For the text-containing cell, return its midpoint in (x, y) coordinate format. 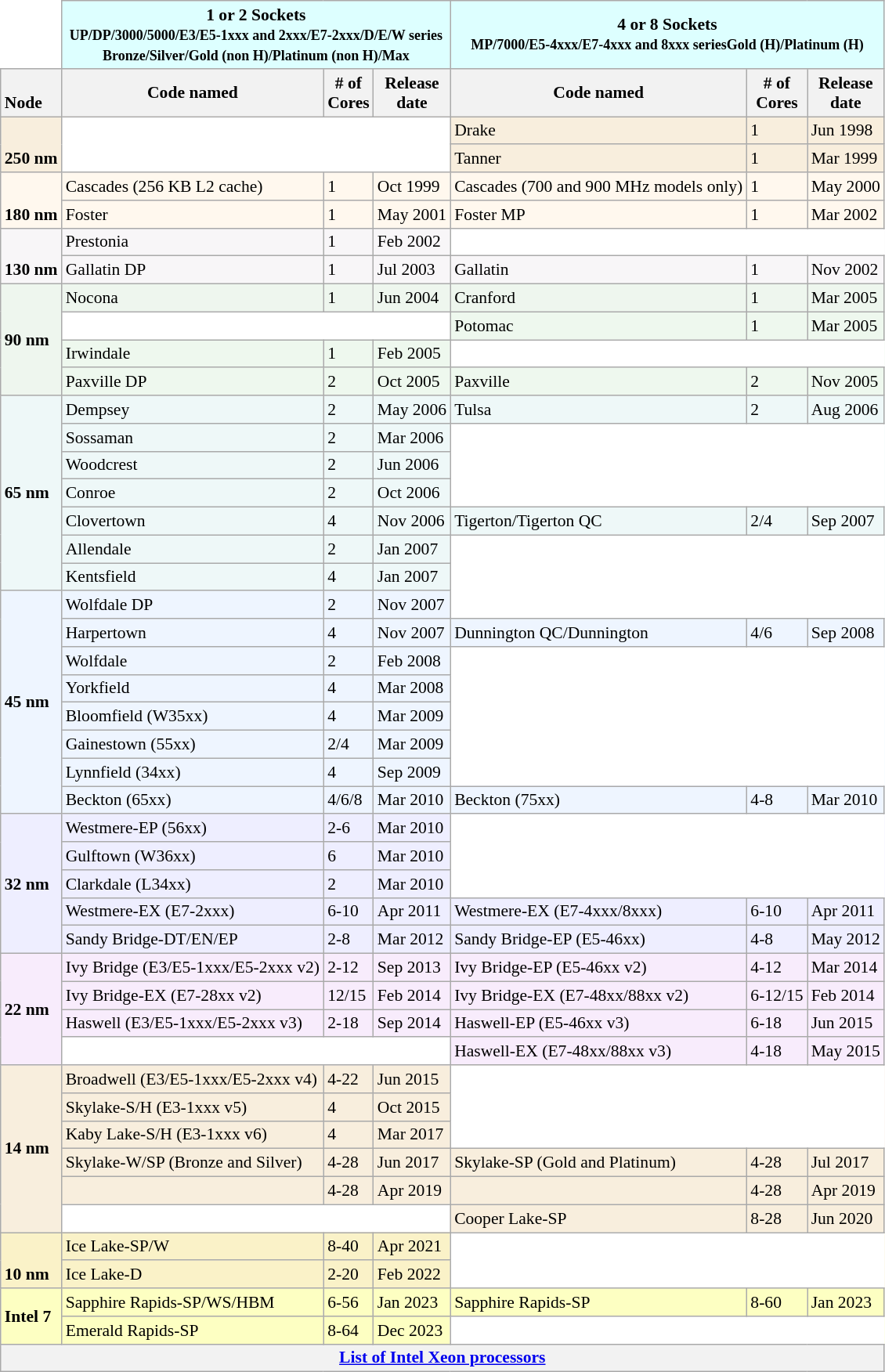
45 nm (31, 703)
Nocona (193, 298)
Emerald Rapids-SP (193, 1330)
Mar 2017 (412, 1135)
6-56 (349, 1302)
Sep 2007 (846, 522)
6 (349, 856)
Ice Lake-SP/W (193, 1247)
Haswell-EP (E5-46xx v3) (598, 1024)
Conroe (193, 493)
Sep 2008 (846, 633)
Haswell-EX (E7-48xx/88xx v3) (598, 1052)
4-22 (349, 1079)
Gallatin DP (193, 270)
Bloomfield (W35xx) (193, 717)
Woodcrest (193, 465)
Kaby Lake-S/H (E3-1xxx v6) (193, 1135)
Mar 1999 (846, 159)
Drake (598, 131)
Haswell (E3/E5-1xxx/E5-2xxx v3) (193, 1024)
Beckton (65xx) (193, 800)
Potomac (598, 326)
Cascades (256 KB L2 cache) (193, 186)
250 nm (31, 144)
Ivy Bridge-EP (E5-46xx v2) (598, 968)
32 nm (31, 884)
Sep 2009 (412, 772)
Ice Lake-D (193, 1275)
Paxville DP (193, 382)
Jun 2017 (412, 1163)
4/6 (777, 633)
Tanner (598, 159)
Tulsa (598, 410)
Nov 2005 (846, 382)
Gulftown (W36xx) (193, 856)
Intel 7 (31, 1316)
Feb 2022 (412, 1275)
Westmere-EX (E7-2xxx) (193, 912)
2-8 (349, 940)
Foster MP (598, 215)
Skylake-W/SP (Bronze and Silver) (193, 1163)
May 2015 (846, 1052)
4/6/8 (349, 800)
Beckton (75xx) (598, 800)
180 nm (31, 200)
Cooper Lake-SP (598, 1219)
Dunnington QC/Dunnington (598, 633)
Gallatin (598, 270)
Feb 2005 (412, 354)
Jun 2004 (412, 298)
Cascades (700 and 900 MHz models only) (598, 186)
Tigerton/Tigerton QC (598, 522)
Dempsey (193, 410)
Sapphire Rapids-SP (598, 1302)
Gainestown (55xx) (193, 745)
6-18 (777, 1024)
Nov 2002 (846, 270)
Jun 1998 (846, 131)
22 nm (31, 1009)
Allendale (193, 549)
Nov 2006 (412, 522)
Paxville (598, 382)
May 2000 (846, 186)
Feb 2008 (412, 661)
Ivy Bridge (E3/E5-1xxx/E5-2xxx v2) (193, 968)
Mar 2014 (846, 968)
Clovertown (193, 522)
8-60 (777, 1302)
Mar 2006 (412, 438)
May 2001 (412, 215)
Mar 2012 (412, 940)
Sossaman (193, 438)
Irwindale (193, 354)
Westmere-EX (E7-4xxx/8xxx) (598, 912)
Mar 2008 (412, 688)
Skylake-SP (Gold and Platinum) (598, 1163)
Harpertown (193, 633)
List of Intel Xeon processors (442, 1358)
14 nm (31, 1149)
2-12 (349, 968)
Sep 2014 (412, 1024)
Yorkfield (193, 688)
Prestonia (193, 242)
Cranford (598, 298)
Sandy Bridge-EP (E5-46xx) (598, 940)
2-6 (349, 829)
4 or 8 SocketsMP/7000/E5-4xxx/E7-4xxx and 8xxx seriesGold (H)/Platinum (H) (667, 34)
Dec 2023 (412, 1330)
Mar 2002 (846, 215)
Westmere-EP (56xx) (193, 829)
Jul 2017 (846, 1163)
Oct 2015 (412, 1107)
Clarkdale (L34xx) (193, 884)
Jun 2006 (412, 465)
Aug 2006 (846, 410)
4-12 (777, 968)
130 nm (31, 255)
Wolfdale DP (193, 605)
6-12/15 (777, 995)
8-28 (777, 1219)
Oct 2006 (412, 493)
10 nm (31, 1261)
Feb 2002 (412, 242)
Lynnfield (34xx) (193, 772)
Skylake-S/H (E3-1xxx v5) (193, 1107)
Sapphire Rapids-SP/WS/HBM (193, 1302)
Sep 2013 (412, 968)
Jul 2003 (412, 270)
Sandy Bridge-DT/EN/EP (193, 940)
May 2012 (846, 940)
2-20 (349, 1275)
Kentsfield (193, 577)
Broadwell (E3/E5-1xxx/E5-2xxx v4) (193, 1079)
65 nm (31, 493)
4-18 (777, 1052)
1 or 2 SocketsUP/DP/3000/5000/E3/E5-1xxx and 2xxx/E7-2xxx/D/E/W seriesBronze/Silver/Gold (non H)/Platinum (non H)/Max (256, 34)
8-40 (349, 1247)
Ivy Bridge-EX (E7-28xx v2) (193, 995)
Jun 2020 (846, 1219)
Node (31, 92)
Foster (193, 215)
Wolfdale (193, 661)
12/15 (349, 995)
Ivy Bridge-EX (E7-48xx/88xx v2) (598, 995)
Apr 2021 (412, 1247)
90 nm (31, 340)
Oct 2005 (412, 382)
Oct 1999 (412, 186)
2-18 (349, 1024)
8-64 (349, 1330)
May 2006 (412, 410)
